Extract the (x, y) coordinate from the center of the cell holding the provided text.  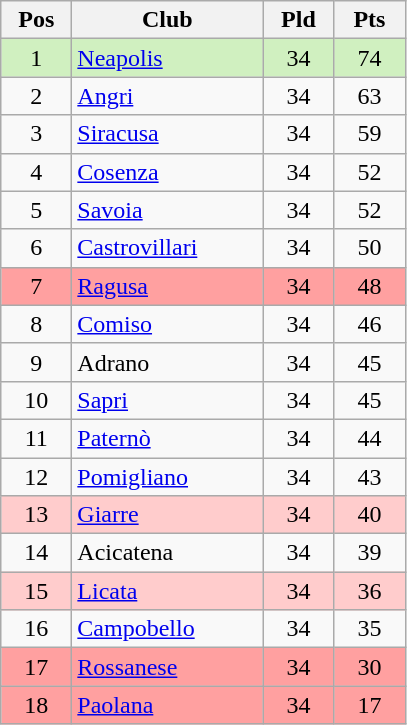
7 (36, 286)
36 (370, 591)
74 (370, 58)
48 (370, 286)
9 (36, 362)
Adrano (168, 362)
59 (370, 134)
4 (36, 172)
Castrovillari (168, 248)
18 (36, 705)
Pld (298, 20)
Paolana (168, 705)
Acicatena (168, 553)
1 (36, 58)
Giarre (168, 515)
Pomigliano (168, 477)
10 (36, 400)
43 (370, 477)
39 (370, 553)
Club (168, 20)
Pts (370, 20)
13 (36, 515)
3 (36, 134)
40 (370, 515)
Comiso (168, 324)
Campobello (168, 629)
11 (36, 438)
Cosenza (168, 172)
44 (370, 438)
8 (36, 324)
Ragusa (168, 286)
46 (370, 324)
63 (370, 96)
5 (36, 210)
Pos (36, 20)
Sapri (168, 400)
16 (36, 629)
30 (370, 667)
Licata (168, 591)
15 (36, 591)
Siracusa (168, 134)
14 (36, 553)
12 (36, 477)
Neapolis (168, 58)
Savoia (168, 210)
6 (36, 248)
Angri (168, 96)
Paternò (168, 438)
35 (370, 629)
2 (36, 96)
50 (370, 248)
Rossanese (168, 667)
